Return [X, Y] of the center of cell containing provided text 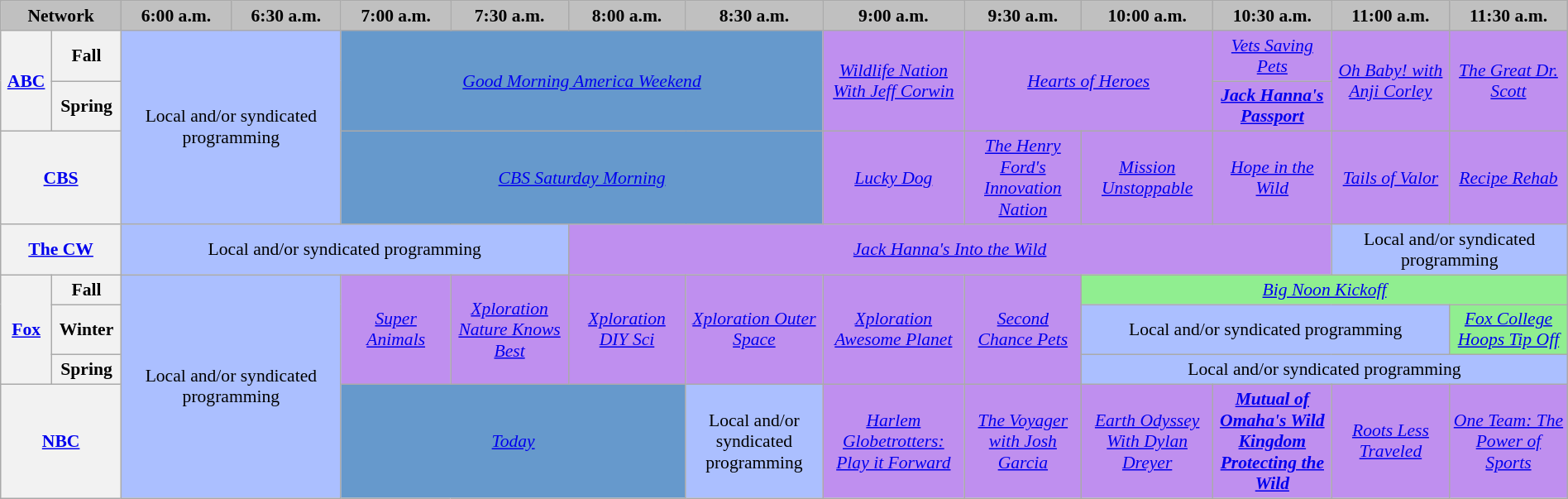
Earth Odyssey With Dylan Dreyer [1148, 442]
Jack Hanna's Passport [1272, 106]
8:30 a.m. [754, 16]
6:30 a.m. [286, 16]
10:30 a.m. [1272, 16]
9:30 a.m. [1023, 16]
10:00 a.m. [1148, 16]
Network [61, 16]
Wildlife Nation With Jeff Corwin [893, 81]
11:00 a.m. [1390, 16]
Oh Baby! with Anji Corley [1390, 81]
Lucky Dog [893, 178]
6:00 a.m. [175, 16]
The CW [61, 250]
Fox [26, 329]
Good Morning America Weekend [582, 81]
Xploration Outer Space [754, 329]
Mutual of Omaha's Wild Kingdom Protecting the Wild [1272, 442]
Winter [87, 329]
Tails of Valor [1390, 178]
7:00 a.m. [395, 16]
11:30 a.m. [1508, 16]
The Henry Ford's Innovation Nation [1023, 178]
Xploration Nature Knows Best [509, 329]
The Great Dr. Scott [1508, 81]
Second Chance Pets [1023, 329]
Harlem Globetrotters: Play it Forward [893, 442]
Super Animals [395, 329]
CBS [61, 178]
Xploration Awesome Planet [893, 329]
Mission Unstoppable [1148, 178]
One Team: The Power of Sports [1508, 442]
Hope in the Wild [1272, 178]
7:30 a.m. [509, 16]
8:00 a.m. [627, 16]
Big Noon Kickoff [1325, 290]
NBC [61, 442]
ABC [26, 81]
Hearts of Heroes [1088, 81]
Recipe Rehab [1508, 178]
CBS Saturday Morning [582, 178]
Jack Hanna's Into the Wild [949, 250]
Fox College Hoops Tip Off [1508, 329]
Xploration DIY Sci [627, 329]
The Voyager with Josh Garcia [1023, 442]
Vets Saving Pets [1272, 56]
Today [513, 442]
Roots Less Traveled [1390, 442]
9:00 a.m. [893, 16]
